Search for the cell housing the specified text and yield its [x, y] center coordinate. 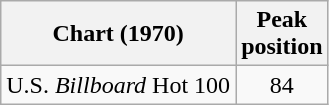
Peakposition [282, 34]
84 [282, 85]
U.S. Billboard Hot 100 [118, 85]
Chart (1970) [118, 34]
